From the cell containing the given text, extract its center point as (X, Y) coordinate. 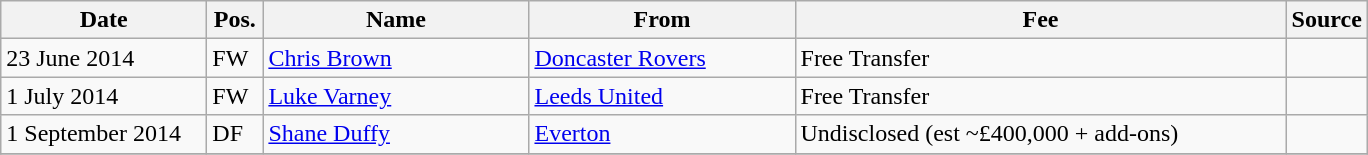
DF (235, 134)
Source (1326, 20)
Fee (1040, 20)
1 September 2014 (104, 134)
Luke Varney (396, 96)
Date (104, 20)
Name (396, 20)
Chris Brown (396, 58)
Shane Duffy (396, 134)
From (662, 20)
1 July 2014 (104, 96)
Doncaster Rovers (662, 58)
23 June 2014 (104, 58)
Leeds United (662, 96)
Pos. (235, 20)
Everton (662, 134)
Undisclosed (est ~£400,000 + add-ons) (1040, 134)
